Pinpoint the cell where the given text exists, returning its [X, Y] midpoint coordinate. 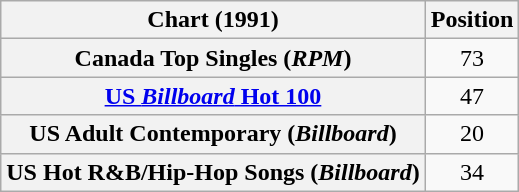
US Billboard Hot 100 [213, 96]
20 [472, 134]
34 [472, 172]
47 [472, 96]
Chart (1991) [213, 20]
Canada Top Singles (RPM) [213, 58]
US Hot R&B/Hip-Hop Songs (Billboard) [213, 172]
Position [472, 20]
US Adult Contemporary (Billboard) [213, 134]
73 [472, 58]
